Return [X, Y] of the center of cell containing provided text 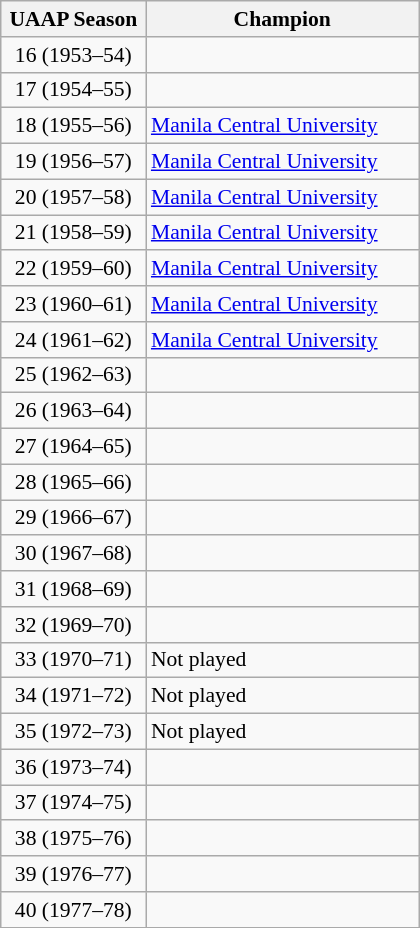
23 (1960–61) [74, 304]
21 (1958–59) [74, 233]
37 (1974–75) [74, 803]
UAAP Season [74, 19]
24 (1961–62) [74, 340]
20 (1957–58) [74, 197]
27 (1964–65) [74, 447]
39 (1976–77) [74, 874]
33 (1970–71) [74, 660]
Champion [282, 19]
32 (1969–70) [74, 625]
31 (1968–69) [74, 589]
29 (1966–67) [74, 518]
19 (1956–57) [74, 162]
38 (1975–76) [74, 839]
28 (1965–66) [74, 482]
22 (1959–60) [74, 269]
30 (1967–68) [74, 554]
17 (1954–55) [74, 90]
34 (1971–72) [74, 696]
25 (1962–63) [74, 375]
36 (1973–74) [74, 767]
18 (1955–56) [74, 126]
40 (1977–78) [74, 910]
26 (1963–64) [74, 411]
35 (1972–73) [74, 732]
16 (1953–54) [74, 55]
